Search for the cell housing the specified text and yield its [x, y] center coordinate. 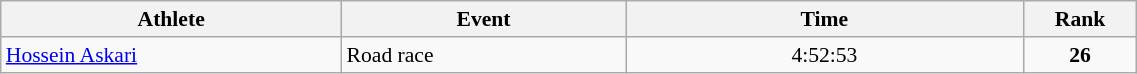
Rank [1080, 19]
Road race [484, 55]
26 [1080, 55]
Athlete [172, 19]
Event [484, 19]
4:52:53 [825, 55]
Hossein Askari [172, 55]
Time [825, 19]
